Pinpoint the cell where the given text exists, returning its (X, Y) midpoint coordinate. 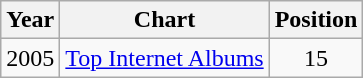
2005 (30, 58)
Year (30, 20)
Top Internet Albums (164, 58)
Position (316, 20)
Chart (164, 20)
15 (316, 58)
